Capture the cell that displays the provided text and extract its [x, y] central coordinate. 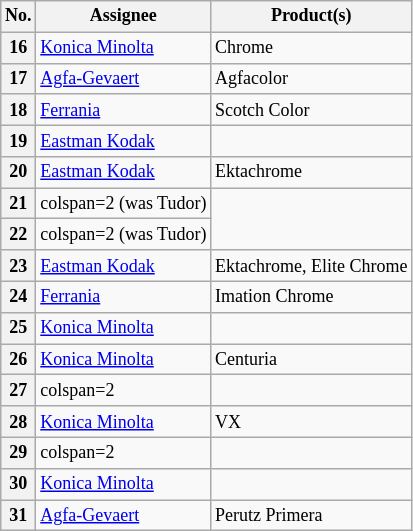
24 [18, 296]
Ektachrome [312, 172]
Assignee [124, 16]
17 [18, 78]
19 [18, 140]
Product(s) [312, 16]
28 [18, 422]
21 [18, 204]
31 [18, 516]
Perutz Primera [312, 516]
16 [18, 48]
27 [18, 390]
Scotch Color [312, 110]
Chrome [312, 48]
No. [18, 16]
18 [18, 110]
Agfacolor [312, 78]
25 [18, 328]
20 [18, 172]
23 [18, 266]
Centuria [312, 360]
22 [18, 234]
26 [18, 360]
VX [312, 422]
29 [18, 452]
30 [18, 484]
Imation Chrome [312, 296]
Ektachrome, Elite Chrome [312, 266]
